Return (x, y) of the center of cell containing provided text 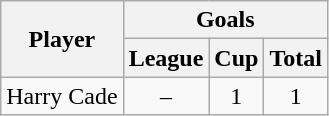
Player (62, 39)
Cup (236, 58)
Total (296, 58)
– (166, 96)
Goals (225, 20)
League (166, 58)
Harry Cade (62, 96)
